Search for the cell housing the specified text and yield its [x, y] center coordinate. 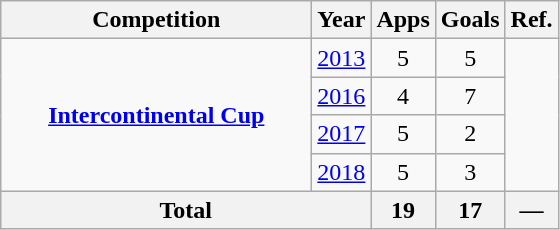
Competition [156, 20]
19 [403, 210]
4 [403, 96]
2013 [342, 58]
Apps [403, 20]
2 [470, 134]
7 [470, 96]
Total [186, 210]
17 [470, 210]
Goals [470, 20]
Year [342, 20]
Intercontinental Cup [156, 115]
Ref. [532, 20]
3 [470, 172]
2016 [342, 96]
2018 [342, 172]
2017 [342, 134]
— [532, 210]
